Return [x, y] of the center of cell containing provided text 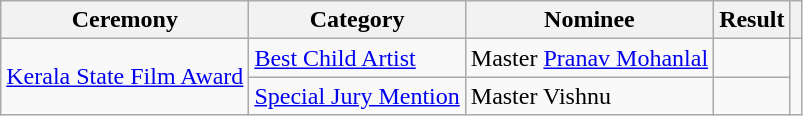
Nominee [589, 20]
Special Jury Mention [357, 96]
Ceremony [125, 20]
Category [357, 20]
Kerala State Film Award [125, 77]
Master Pranav Mohanlal [589, 58]
Result [752, 20]
Best Child Artist [357, 58]
Master Vishnu [589, 96]
